Extract the [x, y] coordinate from the center of the cell holding the provided text.  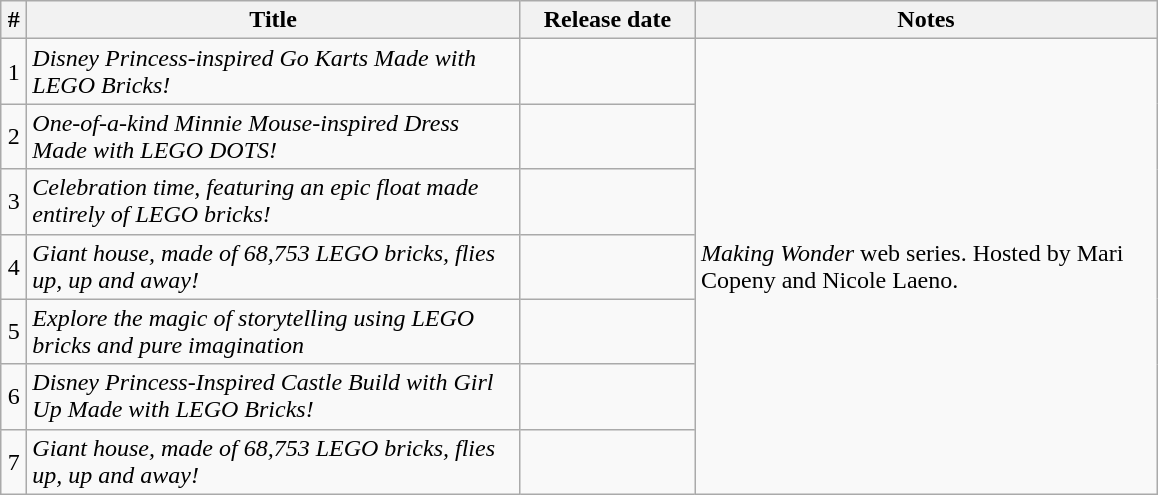
One-of-a-kind Minnie Mouse-inspired Dress Made with LEGO DOTS! [274, 136]
Disney Princess-inspired Go Karts Made with LEGO Bricks! [274, 72]
Celebration time, featuring an epic float made entirely of LEGO bricks! [274, 202]
2 [14, 136]
Title [274, 20]
Disney Princess-Inspired Castle Build with Girl Up Made with LEGO Bricks! [274, 396]
1 [14, 72]
3 [14, 202]
Notes [926, 20]
Release date [607, 20]
Explore the magic of storytelling using LEGO bricks and pure imagination [274, 332]
7 [14, 462]
5 [14, 332]
# [14, 20]
Making Wonder web series. Hosted by Mari Copeny and Nicole Laeno. [926, 266]
4 [14, 266]
6 [14, 396]
